Detect which cell encompasses the target text, then output its [x, y] center coordinate. 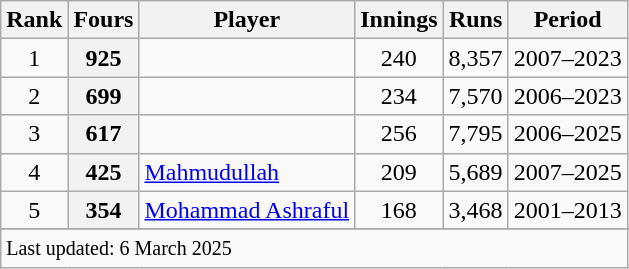
Mahmudullah [247, 172]
2006–2025 [568, 134]
168 [399, 210]
256 [399, 134]
7,795 [476, 134]
925 [104, 58]
1 [34, 58]
2007–2025 [568, 172]
2007–2023 [568, 58]
7,570 [476, 96]
Rank [34, 20]
2001–2013 [568, 210]
Fours [104, 20]
425 [104, 172]
Last updated: 6 March 2025 [314, 248]
240 [399, 58]
Player [247, 20]
Innings [399, 20]
8,357 [476, 58]
209 [399, 172]
5,689 [476, 172]
Runs [476, 20]
5 [34, 210]
617 [104, 134]
Period [568, 20]
3,468 [476, 210]
699 [104, 96]
4 [34, 172]
2006–2023 [568, 96]
3 [34, 134]
2 [34, 96]
Mohammad Ashraful [247, 210]
234 [399, 96]
354 [104, 210]
